Identify which cell holds the provided text, then report its [x, y] central coordinate. 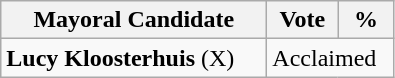
Lucy Kloosterhuis (X) [134, 58]
% [366, 20]
Mayoral Candidate [134, 20]
Vote [302, 20]
Acclaimed [330, 58]
